Return the (X, Y) coordinate for the center point of the cell that contains the specified text.  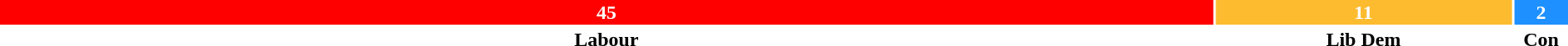
11 (1364, 12)
2 (1541, 12)
45 (606, 12)
